Provide the [X, Y] coordinate of the cell's center where the given text is located.  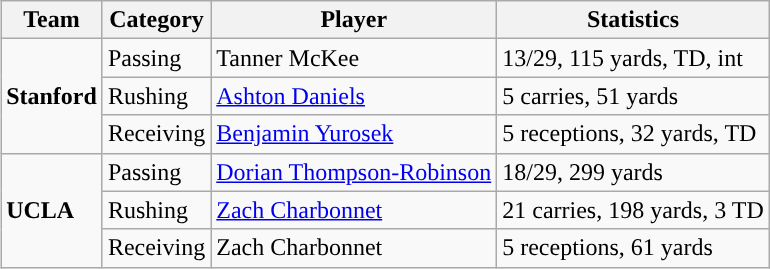
5 receptions, 32 yards, TD [634, 134]
Tanner McKee [354, 58]
UCLA [52, 210]
5 carries, 51 yards [634, 96]
Category [156, 20]
Benjamin Yurosek [354, 134]
21 carries, 198 yards, 3 TD [634, 210]
Dorian Thompson-Robinson [354, 172]
Team [52, 20]
18/29, 299 yards [634, 172]
Ashton Daniels [354, 96]
Player [354, 20]
13/29, 115 yards, TD, int [634, 58]
Statistics [634, 20]
Stanford [52, 96]
5 receptions, 61 yards [634, 248]
